Extract the (x, y) coordinate from the center of the cell holding the provided text.  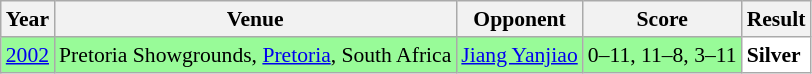
Venue (255, 19)
Score (662, 19)
Silver (776, 55)
Result (776, 19)
Jiang Yanjiao (519, 55)
Year (28, 19)
0–11, 11–8, 3–11 (662, 55)
Opponent (519, 19)
Pretoria Showgrounds, Pretoria, South Africa (255, 55)
2002 (28, 55)
